Identify which cell holds the provided text, then report its (X, Y) central coordinate. 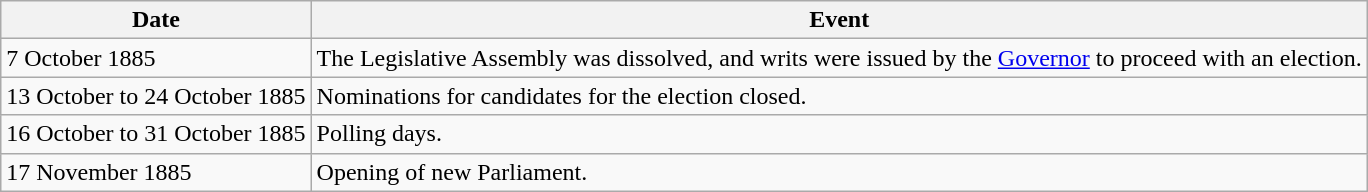
Opening of new Parliament. (839, 172)
The Legislative Assembly was dissolved, and writs were issued by the Governor to proceed with an election. (839, 58)
17 November 1885 (156, 172)
13 October to 24 October 1885 (156, 96)
7 October 1885 (156, 58)
Date (156, 20)
Event (839, 20)
16 October to 31 October 1885 (156, 134)
Nominations for candidates for the election closed. (839, 96)
Polling days. (839, 134)
